Scan for the cell matching the given text and deliver its (x, y) coordinate at center. 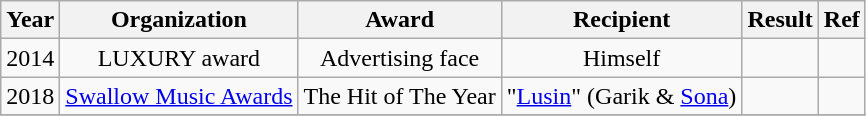
Recipient (622, 20)
"Lusin" (Garik & Sona) (622, 96)
Year (30, 20)
Himself (622, 58)
LUXURY award (179, 58)
The Hit of The Year (400, 96)
Result (780, 20)
Award (400, 20)
Advertising face (400, 58)
2018 (30, 96)
Organization (179, 20)
2014 (30, 58)
Swallow Music Awards (179, 96)
Ref (842, 20)
